Identify which cell holds the provided text, then report its (X, Y) central coordinate. 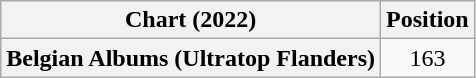
Belgian Albums (Ultratop Flanders) (191, 58)
Chart (2022) (191, 20)
Position (428, 20)
163 (428, 58)
